Detect which cell encompasses the target text, then output its [x, y] center coordinate. 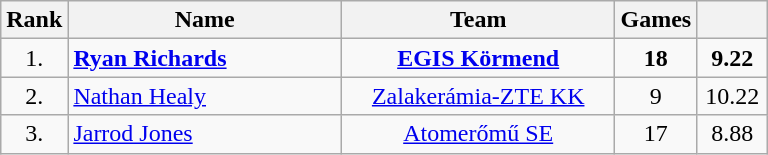
8.88 [732, 134]
10.22 [732, 96]
Zalakerámia-ZTE KK [478, 96]
Team [478, 20]
Atomerőmű SE [478, 134]
Rank [34, 20]
3. [34, 134]
9 [656, 96]
Jarrod Jones [205, 134]
1. [34, 58]
Ryan Richards [205, 58]
Games [656, 20]
EGIS Körmend [478, 58]
9.22 [732, 58]
Name [205, 20]
Nathan Healy [205, 96]
18 [656, 58]
17 [656, 134]
2. [34, 96]
